Search for the cell housing the specified text and yield its [x, y] center coordinate. 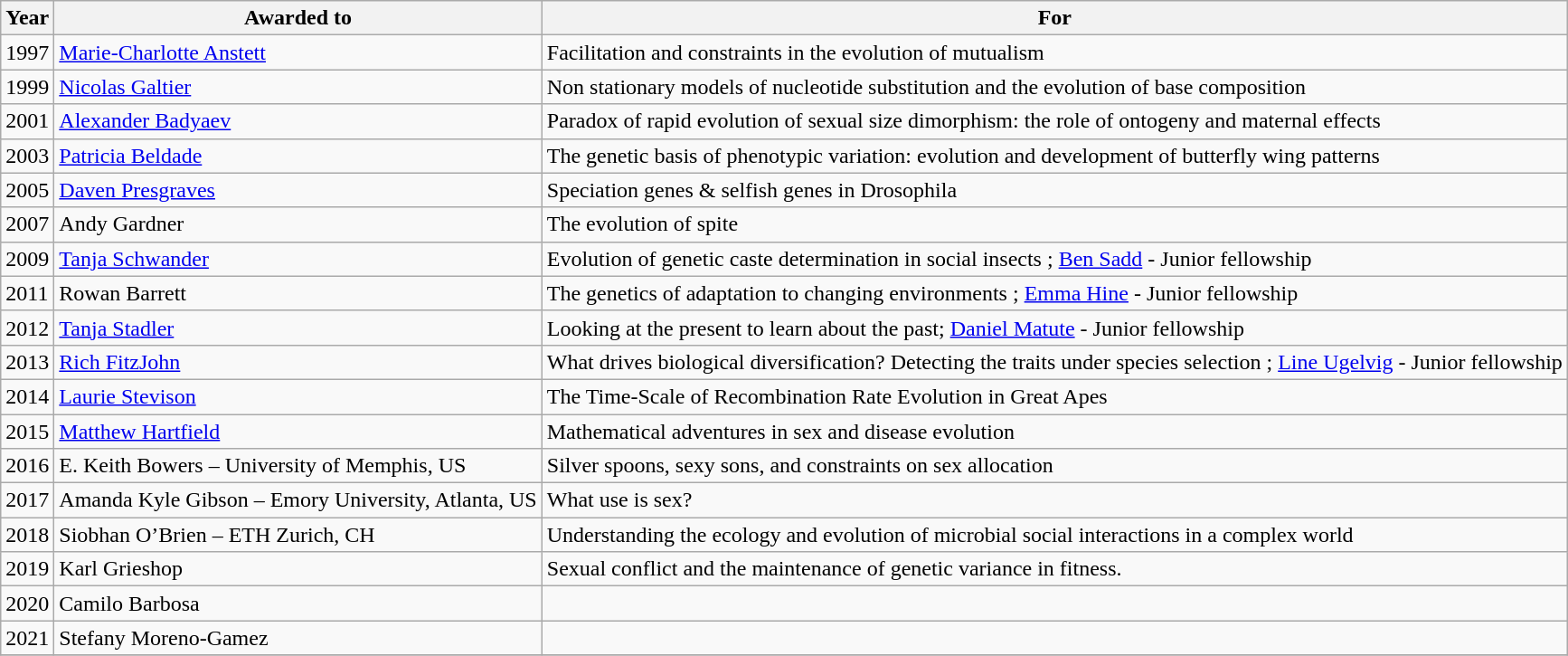
Laurie Stevison [298, 396]
2020 [27, 604]
The genetic basis of phenotypic variation: evolution and development of butterfly wing patterns [1054, 156]
2003 [27, 156]
2018 [27, 535]
2019 [27, 569]
Karl Grieshop [298, 569]
2001 [27, 121]
Evolution of genetic caste determination in social insects ; Ben Sadd - Junior fellowship [1054, 259]
Tanja Stadler [298, 328]
Tanja Schwander [298, 259]
1997 [27, 52]
2011 [27, 293]
Understanding the ecology and evolution of microbial social interactions in a complex world [1054, 535]
Patricia Beldade [298, 156]
2014 [27, 396]
2017 [27, 500]
Andy Gardner [298, 224]
2007 [27, 224]
Marie-Charlotte Anstett [298, 52]
2012 [27, 328]
Paradox of rapid evolution of sexual size dimorphism: the role of ontogeny and maternal effects [1054, 121]
What drives biological diversification? Detecting the traits under species selection ; Line Ugelvig - Junior fellowship [1054, 362]
Speciation genes & selfish genes in Drosophila [1054, 190]
Siobhan O’Brien – ETH Zurich, CH [298, 535]
1999 [27, 87]
E. Keith Bowers – University of Memphis, US [298, 466]
2005 [27, 190]
Amanda Kyle Gibson – Emory University, Atlanta, US [298, 500]
Alexander Badyaev [298, 121]
Camilo Barbosa [298, 604]
Looking at the present to learn about the past; Daniel Matute - Junior fellowship [1054, 328]
Silver spoons, sexy sons, and constraints on sex allocation [1054, 466]
Sexual conflict and the maintenance of genetic variance in fitness. [1054, 569]
Non stationary models of nucleotide substitution and the evolution of base composition [1054, 87]
2021 [27, 638]
The genetics of adaptation to changing environments ; Emma Hine - Junior fellowship [1054, 293]
2015 [27, 432]
What use is sex? [1054, 500]
Awarded to [298, 18]
Stefany Moreno-Gamez [298, 638]
Mathematical adventures in sex and disease evolution [1054, 432]
For [1054, 18]
2016 [27, 466]
Matthew Hartfield [298, 432]
Rowan Barrett [298, 293]
Daven Presgraves [298, 190]
The Time-Scale of Recombination Rate Evolution in Great Apes [1054, 396]
Nicolas Galtier [298, 87]
2013 [27, 362]
The evolution of spite [1054, 224]
Facilitation and constraints in the evolution of mutualism [1054, 52]
Year [27, 18]
Rich FitzJohn [298, 362]
2009 [27, 259]
